For the text-containing cell, return its midpoint in [X, Y] coordinate format. 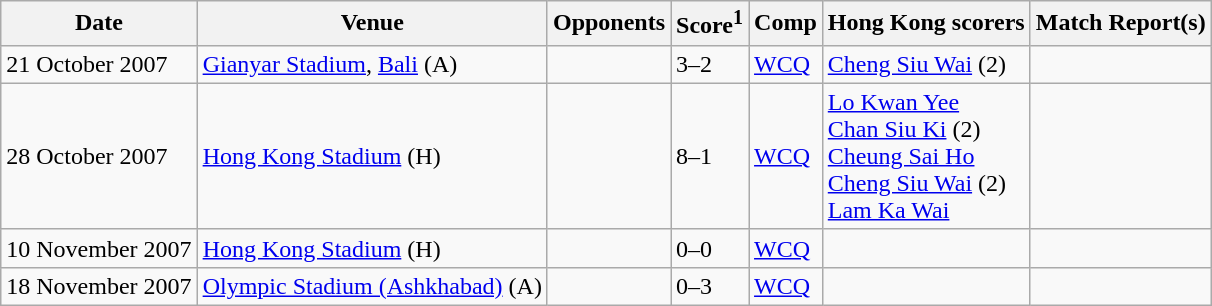
10 November 2007 [99, 248]
Venue [372, 24]
18 November 2007 [99, 286]
8–1 [710, 156]
Match Report(s) [1120, 24]
Date [99, 24]
Gianyar Stadium, Bali (A) [372, 64]
Hong Kong scorers [926, 24]
Cheng Siu Wai (2) [926, 64]
3–2 [710, 64]
0–0 [710, 248]
Olympic Stadium (Ashkhabad) (A) [372, 286]
Score1 [710, 24]
28 October 2007 [99, 156]
Lo Kwan Yee Chan Siu Ki (2) Cheung Sai Ho Cheng Siu Wai (2)Lam Ka Wai [926, 156]
0–3 [710, 286]
Opponents [608, 24]
21 October 2007 [99, 64]
Comp [786, 24]
